Detect which cell encompasses the target text, then output its [x, y] center coordinate. 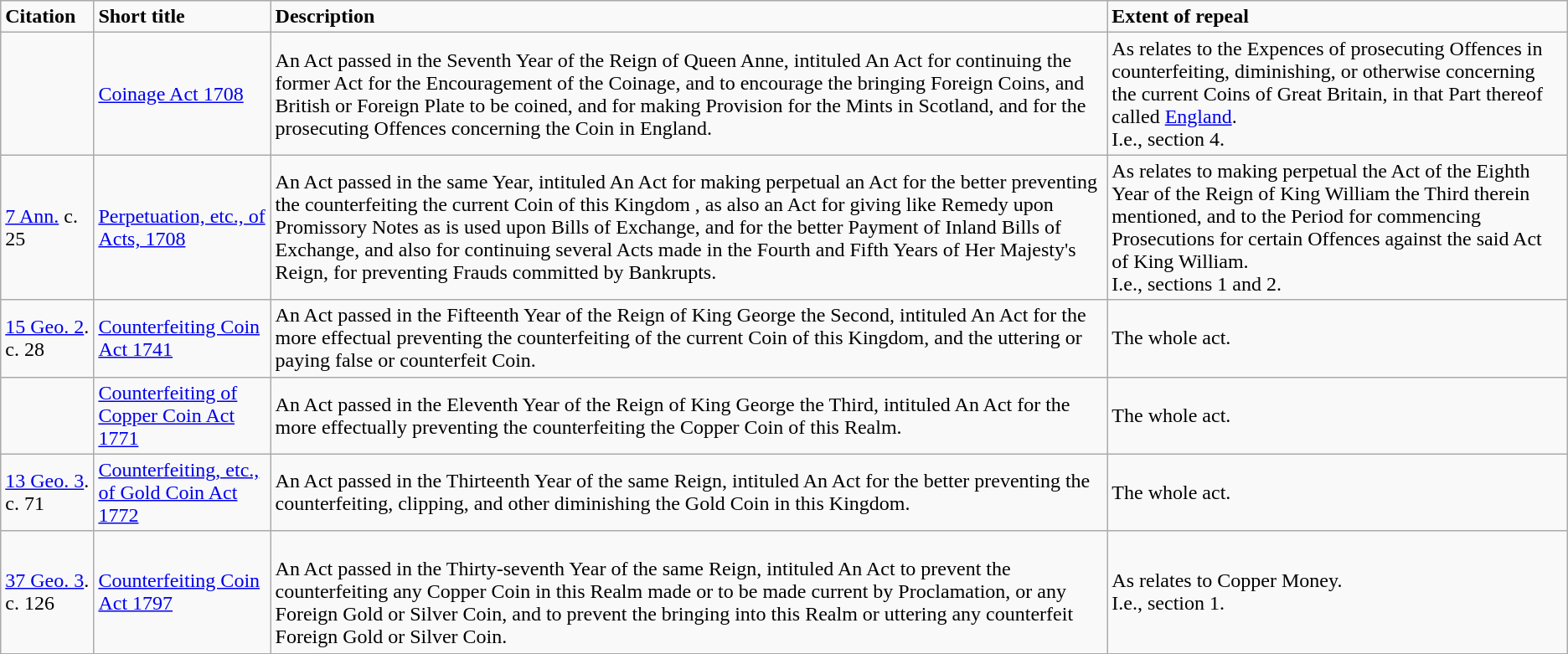
Counterfeiting, etc., of Gold Coin Act 1772 [183, 492]
Short title [183, 17]
Counterfeiting Coin Act 1741 [183, 338]
Counterfeiting of Copper Coin Act 1771 [183, 415]
13 Geo. 3. c. 71 [47, 492]
Perpetuation, etc., of Acts, 1708 [183, 228]
Citation [47, 17]
Counterfeiting Coin Act 1797 [183, 592]
Coinage Act 1708 [183, 94]
Description [689, 17]
37 Geo. 3. c. 126 [47, 592]
Extent of repeal [1337, 17]
15 Geo. 2. c. 28 [47, 338]
As relates to Copper Money.I.e., section 1. [1337, 592]
7 Ann. c. 25 [47, 228]
